Provide the [X, Y] coordinate of the cell's center where the given text is located.  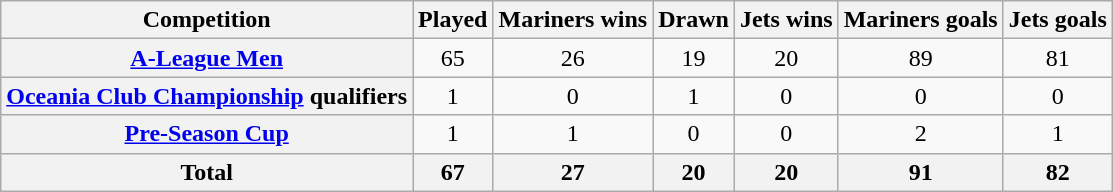
Mariners wins [573, 20]
A-League Men [207, 58]
Competition [207, 20]
27 [573, 172]
65 [453, 58]
Jets wins [786, 20]
82 [1058, 172]
81 [1058, 58]
Oceania Club Championship qualifiers [207, 96]
Total [207, 172]
Jets goals [1058, 20]
67 [453, 172]
Mariners goals [920, 20]
Drawn [694, 20]
26 [573, 58]
2 [920, 134]
Played [453, 20]
19 [694, 58]
91 [920, 172]
89 [920, 58]
Pre-Season Cup [207, 134]
